Detect which cell encompasses the target text, then output its [X, Y] center coordinate. 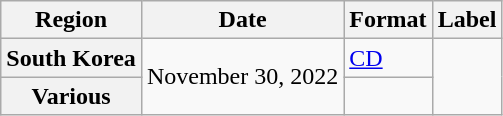
Region [72, 20]
CD [388, 58]
South Korea [72, 58]
Label [467, 20]
November 30, 2022 [242, 77]
Date [242, 20]
Various [72, 96]
Format [388, 20]
